Return (x, y) of the center of cell containing provided text 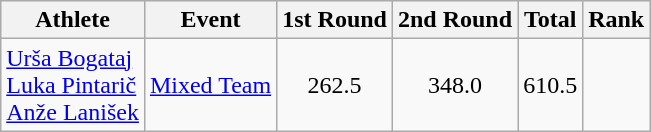
348.0 (454, 85)
Rank (616, 20)
610.5 (550, 85)
1st Round (335, 20)
Urša BogatajLuka PintaričAnže Lanišek (73, 85)
Mixed Team (210, 85)
2nd Round (454, 20)
Event (210, 20)
Total (550, 20)
262.5 (335, 85)
Athlete (73, 20)
